Return the [X, Y] coordinate for the center point of the cell that contains the specified text.  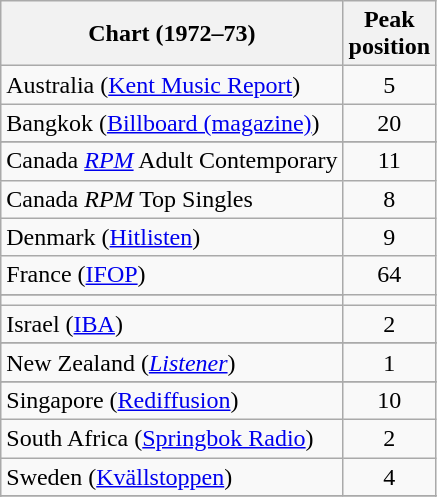
Australia (Kent Music Report) [172, 85]
10 [389, 400]
Peakposition [389, 34]
11 [389, 161]
20 [389, 123]
1 [389, 362]
Bangkok (Billboard (magazine)) [172, 123]
Canada RPM Adult Contemporary [172, 161]
New Zealand (Listener) [172, 362]
Sweden (Kvällstoppen) [172, 477]
South Africa (Springbok Radio) [172, 438]
France (IFOP) [172, 275]
9 [389, 237]
5 [389, 85]
Singapore (Rediffusion) [172, 400]
Israel (IBA) [172, 324]
4 [389, 477]
Canada RPM Top Singles [172, 199]
64 [389, 275]
8 [389, 199]
Denmark (Hitlisten) [172, 237]
Chart (1972–73) [172, 34]
